Extract the (X, Y) coordinate from the center of the cell holding the provided text.  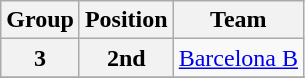
3 (40, 58)
2nd (126, 58)
Group (40, 20)
Position (126, 20)
Team (238, 20)
Barcelona B (238, 58)
